Find where the given text appears and provide that cell's center as (x, y) coordinate. 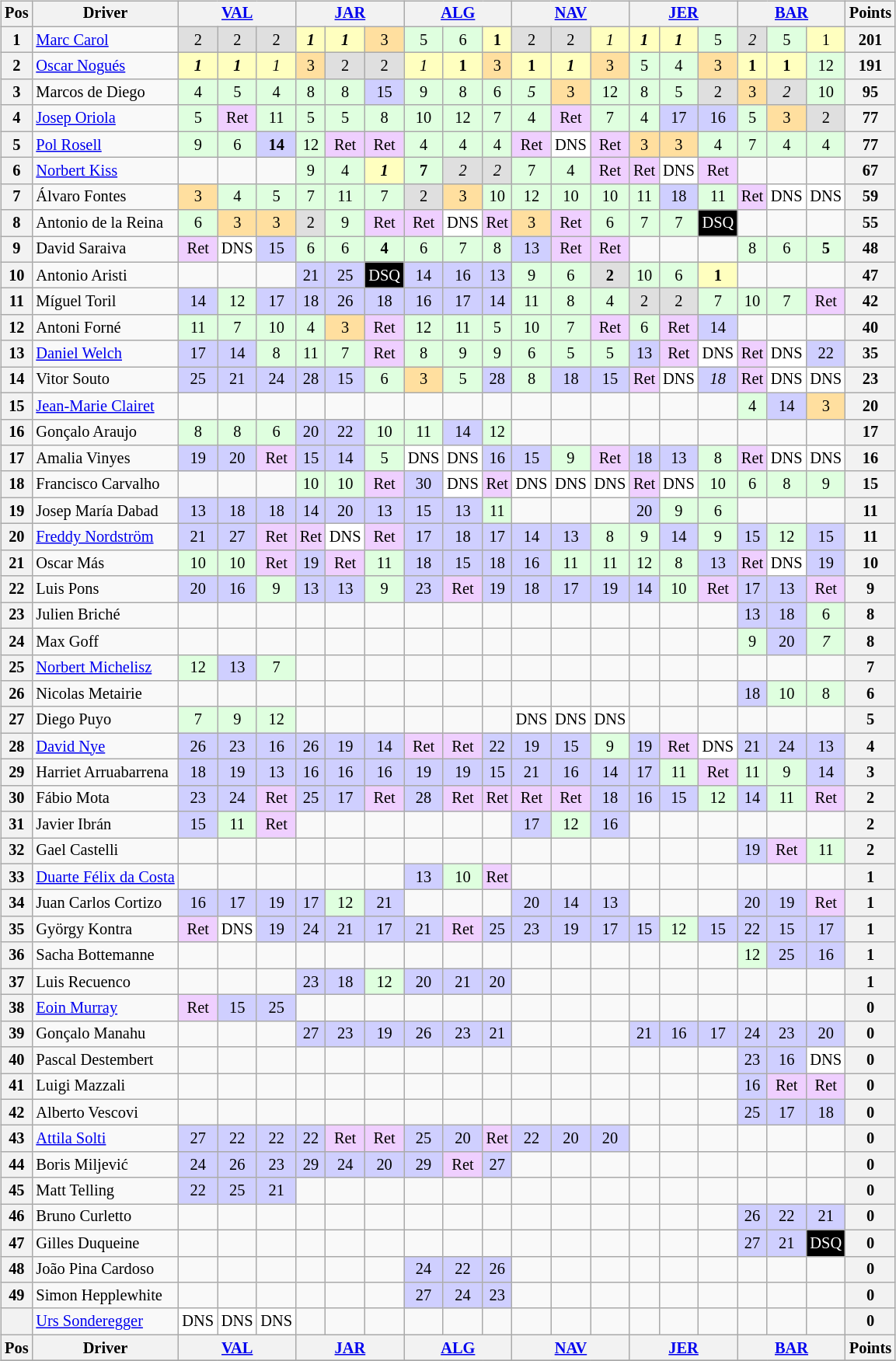
Josep Oriola (105, 118)
Harriet Arruabarrena (105, 773)
Luigi Mazzali (105, 1087)
201 (870, 40)
Míguel Toril (105, 302)
191 (870, 66)
Álvaro Fontes (105, 197)
55 (870, 223)
37 (16, 982)
Alberto Vescovi (105, 1112)
95 (870, 92)
Marcos de Diego (105, 92)
Oscar Nogués (105, 66)
32 (16, 851)
David Nye (105, 746)
Juan Carlos Cortizo (105, 903)
Antonio Aristi (105, 275)
Bruno Curletto (105, 1217)
41 (16, 1087)
Simon Hepplewhite (105, 1296)
Eoin Murray (105, 1008)
Attila Solti (105, 1139)
Nicolas Metairie (105, 694)
45 (16, 1191)
György Kontra (105, 930)
Gonçalo Manahu (105, 1034)
Jean-Marie Clairet (105, 406)
João Pina Cardoso (105, 1269)
49 (16, 1296)
Josep María Dabad (105, 511)
Amalia Vinyes (105, 459)
Duarte Félix da Costa (105, 877)
Boris Miljević (105, 1165)
Norbert Michelisz (105, 668)
38 (16, 1008)
43 (16, 1139)
Marc Carol (105, 40)
Julien Briché (105, 616)
Gonçalo Araujo (105, 432)
Luis Recuenco (105, 982)
34 (16, 903)
Francisco Carvalho (105, 484)
Matt Telling (105, 1191)
Gael Castelli (105, 851)
Antonio de la Reina (105, 223)
31 (16, 825)
Sacha Bottemanne (105, 955)
Javier Ibrán (105, 825)
Pascal Destembert (105, 1060)
44 (16, 1165)
Fábio Mota (105, 798)
33 (16, 877)
Gilles Duqueine (105, 1243)
46 (16, 1217)
Pol Rosell (105, 145)
Luis Pons (105, 589)
59 (870, 197)
Daniel Welch (105, 354)
67 (870, 171)
Urs Sonderegger (105, 1321)
Freddy Nordström (105, 537)
Norbert Kiss (105, 171)
Oscar Más (105, 563)
39 (16, 1034)
Vitor Souto (105, 380)
Max Goff (105, 641)
Diego Puyo (105, 720)
36 (16, 955)
Antoni Forné (105, 328)
David Saraiva (105, 250)
